Determine the [x, y] coordinate at the center of the cell enclosing the given text.  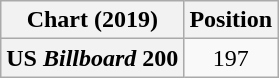
US Billboard 200 [92, 58]
197 [231, 58]
Position [231, 20]
Chart (2019) [92, 20]
